Output the [x, y] coordinate of the center of the cell containing the given text.  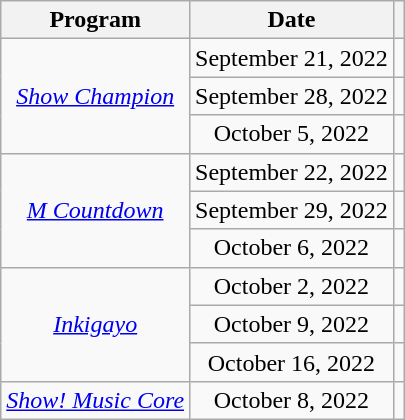
September 22, 2022 [292, 172]
Date [292, 20]
October 8, 2022 [292, 400]
Show Champion [96, 96]
September 28, 2022 [292, 96]
October 5, 2022 [292, 134]
October 2, 2022 [292, 286]
October 16, 2022 [292, 362]
September 21, 2022 [292, 58]
September 29, 2022 [292, 210]
Program [96, 20]
Inkigayo [96, 324]
October 6, 2022 [292, 248]
Show! Music Core [96, 400]
October 9, 2022 [292, 324]
M Countdown [96, 210]
